Return (X, Y) of the center of cell containing provided text 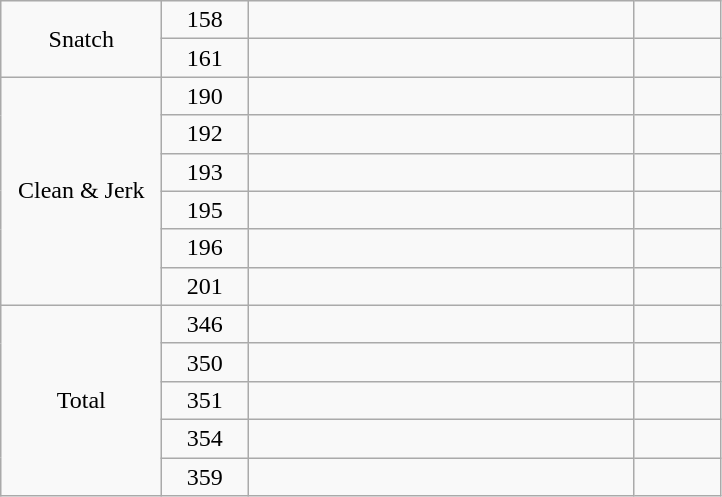
193 (205, 172)
161 (205, 58)
Total (82, 400)
351 (205, 400)
192 (205, 134)
359 (205, 477)
195 (205, 210)
201 (205, 286)
350 (205, 362)
354 (205, 438)
346 (205, 324)
190 (205, 96)
196 (205, 248)
158 (205, 20)
Snatch (82, 39)
Clean & Jerk (82, 191)
